From the cell containing the given text, extract its center point as [x, y] coordinate. 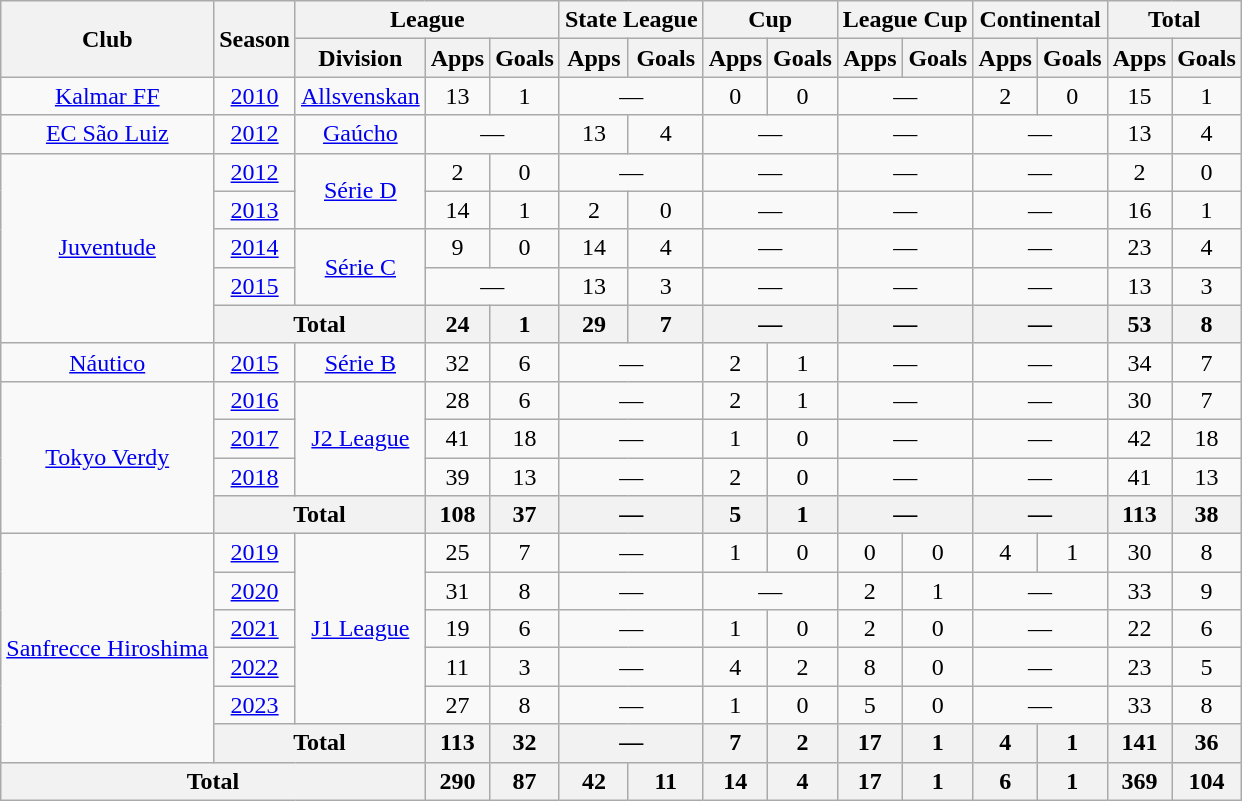
104 [1207, 781]
Cup [770, 20]
2017 [255, 438]
39 [457, 477]
28 [457, 400]
Tokyo Verdy [108, 457]
2018 [255, 477]
22 [1139, 629]
34 [1139, 362]
27 [457, 705]
2020 [255, 591]
League [427, 20]
53 [1139, 324]
290 [457, 781]
League Cup [905, 20]
Club [108, 39]
State League [631, 20]
2023 [255, 705]
Série C [360, 267]
Juventude [108, 248]
Kalmar FF [108, 96]
87 [525, 781]
108 [457, 515]
2014 [255, 248]
Náutico [108, 362]
2010 [255, 96]
25 [457, 553]
2021 [255, 629]
Season [255, 39]
2019 [255, 553]
Division [360, 58]
2022 [255, 667]
J1 League [360, 629]
Continental [1040, 20]
Allsvenskan [360, 96]
37 [525, 515]
24 [457, 324]
Série B [360, 362]
EC São Luiz [108, 134]
19 [457, 629]
2013 [255, 210]
Sanfrecce Hiroshima [108, 648]
141 [1139, 743]
31 [457, 591]
16 [1139, 210]
36 [1207, 743]
29 [594, 324]
J2 League [360, 438]
Gaúcho [360, 134]
38 [1207, 515]
15 [1139, 96]
2016 [255, 400]
Série D [360, 191]
369 [1139, 781]
